Capture the cell that displays the provided text and extract its [x, y] central coordinate. 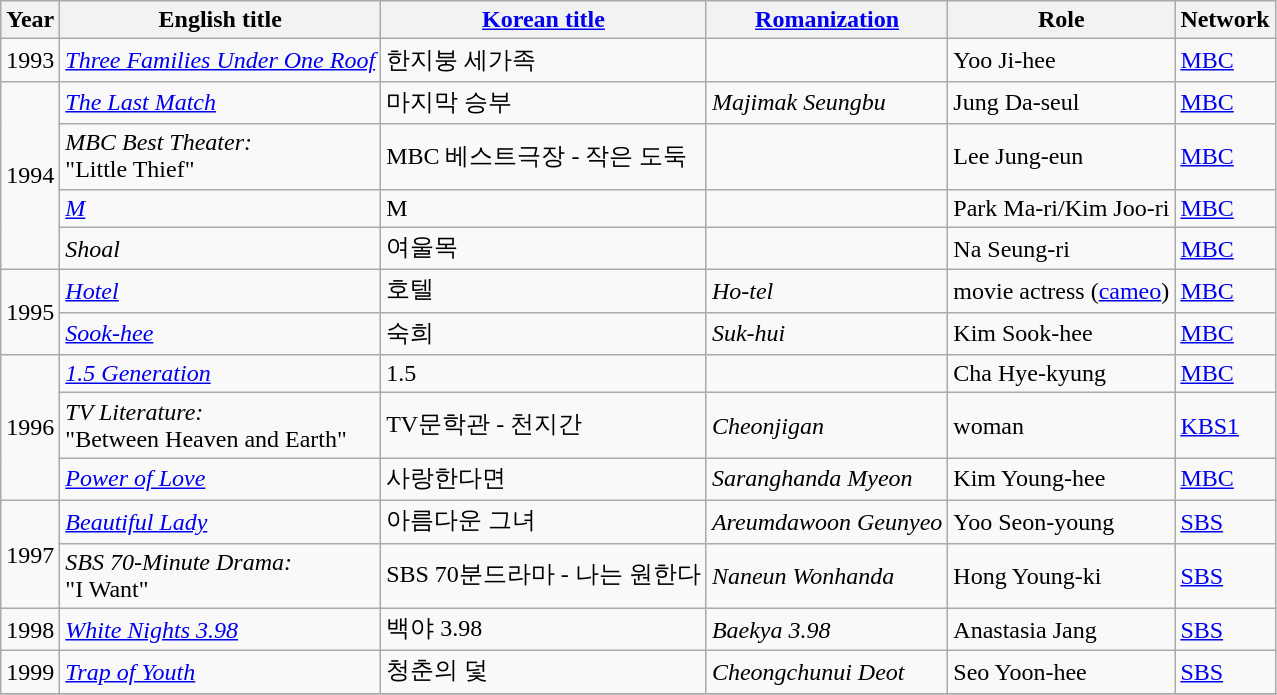
Ho-tel [826, 292]
Year [30, 20]
Kim Sook-hee [1062, 334]
Power of Love [220, 480]
숙희 [544, 334]
Cheonjigan [826, 426]
Jung Da-seul [1062, 102]
Shoal [220, 248]
Korean title [544, 20]
아름다운 그녀 [544, 522]
Suk-hui [826, 334]
호텔 [544, 292]
1.5 [544, 374]
Romanization [826, 20]
TV Literature:"Between Heaven and Earth" [220, 426]
MBC Best Theater:"Little Thief" [220, 156]
Kim Young-hee [1062, 480]
woman [1062, 426]
English title [220, 20]
Yoo Ji-hee [1062, 60]
1994 [30, 175]
Beautiful Lady [220, 522]
Lee Jung-eun [1062, 156]
Majimak Seungbu [826, 102]
마지막 승부 [544, 102]
The Last Match [220, 102]
White Nights 3.98 [220, 630]
백야 3.98 [544, 630]
Cheongchunui Deot [826, 672]
Network [1225, 20]
1995 [30, 312]
한지붕 세가족 [544, 60]
Yoo Seon-young [1062, 522]
1.5 Generation [220, 374]
SBS 70-Minute Drama:"I Want" [220, 576]
Hotel [220, 292]
Three Families Under One Roof [220, 60]
TV문학관 - 천지간 [544, 426]
Baekya 3.98 [826, 630]
Na Seung-ri [1062, 248]
청춘의 덫 [544, 672]
Trap of Youth [220, 672]
Cha Hye-kyung [1062, 374]
movie actress (cameo) [1062, 292]
1993 [30, 60]
Saranghanda Myeon [826, 480]
SBS 70분드라마 - 나는 원한다 [544, 576]
Naneun Wonhanda [826, 576]
1996 [30, 428]
Hong Young-ki [1062, 576]
Park Ma-ri/Kim Joo-ri [1062, 208]
Anastasia Jang [1062, 630]
1999 [30, 672]
MBC 베스트극장 - 작은 도둑 [544, 156]
Sook-hee [220, 334]
Areumdawoon Geunyeo [826, 522]
1998 [30, 630]
KBS1 [1225, 426]
사랑한다면 [544, 480]
Seo Yoon-hee [1062, 672]
여울목 [544, 248]
1997 [30, 554]
Role [1062, 20]
